Provide the (x, y) coordinate of the cell's center where the given text is located.  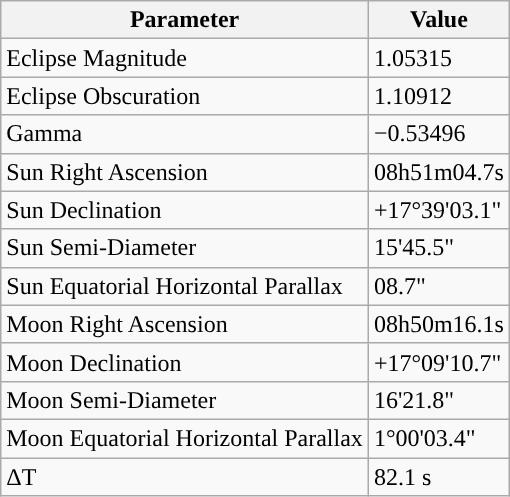
−0.53496 (438, 134)
Sun Semi-Diameter (185, 248)
Moon Semi-Diameter (185, 400)
08.7" (438, 286)
Eclipse Obscuration (185, 96)
82.1 s (438, 477)
08h50m16.1s (438, 324)
Sun Declination (185, 210)
Sun Equatorial Horizontal Parallax (185, 286)
Parameter (185, 20)
08h51m04.7s (438, 172)
Moon Right Ascension (185, 324)
Eclipse Magnitude (185, 58)
Moon Equatorial Horizontal Parallax (185, 438)
15'45.5" (438, 248)
Value (438, 20)
16'21.8" (438, 400)
Moon Declination (185, 362)
1.10912 (438, 96)
Gamma (185, 134)
+17°39'03.1" (438, 210)
Sun Right Ascension (185, 172)
1.05315 (438, 58)
+17°09'10.7" (438, 362)
ΔT (185, 477)
1°00'03.4" (438, 438)
